Extract the (x, y) coordinate from the center of the cell holding the provided text.  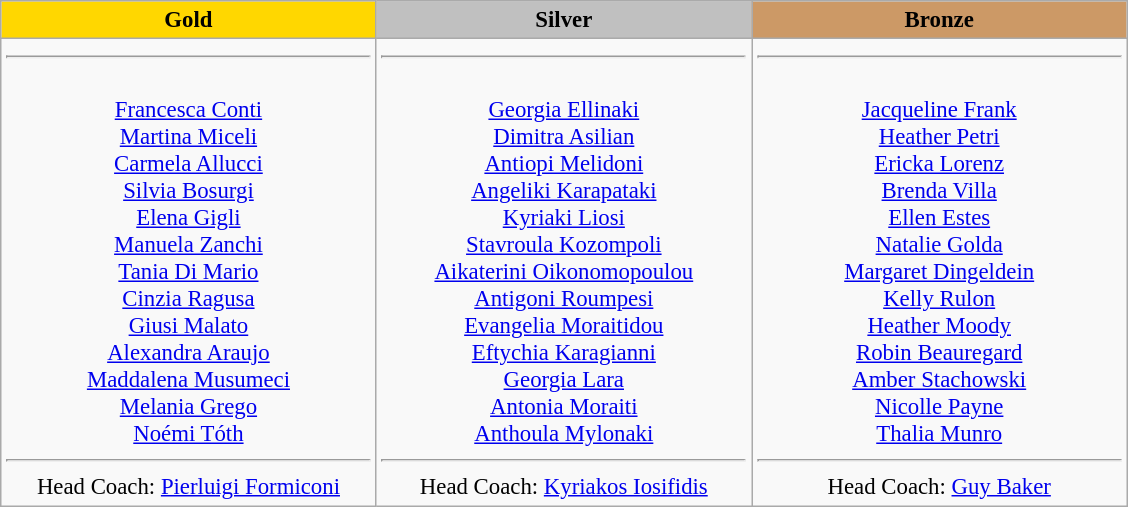
Bronze (940, 20)
Silver (564, 20)
Gold (188, 20)
